Provide the [x, y] coordinate of the cell's center where the given text is located.  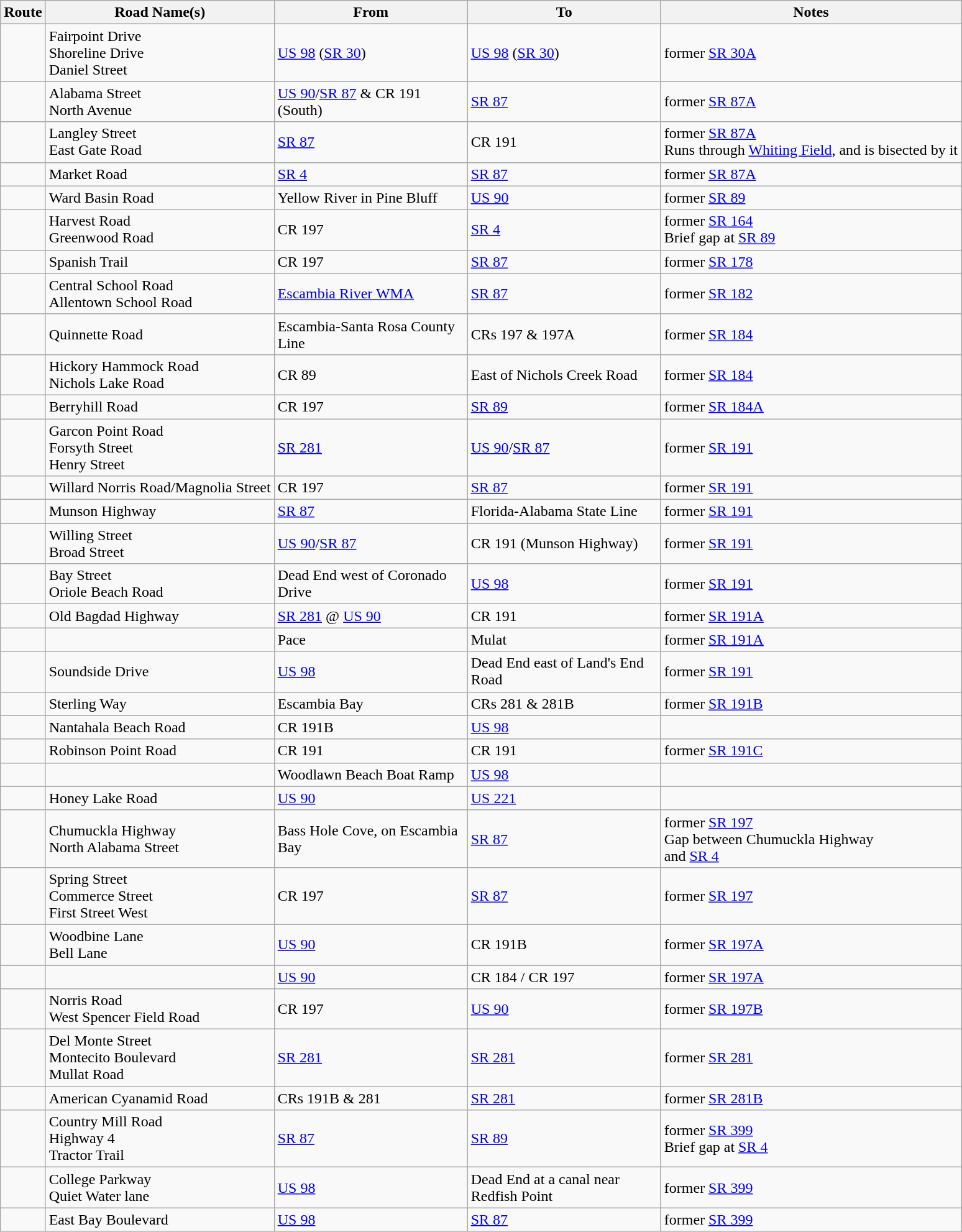
former SR 182 [810, 293]
Honey Lake Road [160, 798]
Central School RoadAllentown School Road [160, 293]
former SR 281 [810, 1058]
Yellow River in Pine Bluff [370, 198]
Mulat [564, 640]
former SR 197Gap between Chumuckla Highwayand SR 4 [810, 839]
former SR 197 [810, 896]
Willard Norris Road/Magnolia Street [160, 488]
SR 281 @ US 90 [370, 616]
Norris RoadWest Spencer Field Road [160, 1009]
CR 184 / CR 197 [564, 977]
Berryhill Road [160, 407]
Dead End at a canal near Redfish Point [564, 1187]
Escambia River WMA [370, 293]
US 221 [564, 798]
Sterling Way [160, 704]
Notes [810, 12]
Woodlawn Beach Boat Ramp [370, 775]
From [370, 12]
Market Road [160, 174]
Soundside Drive [160, 671]
former SR 87ARuns through Whiting Field, and is bisected by it [810, 142]
Fairpoint DriveShoreline DriveDaniel Street [160, 53]
Route [23, 12]
Road Name(s) [160, 12]
former SR 281B [810, 1098]
former SR 399Brief gap at SR 4 [810, 1139]
Escambia-Santa Rosa County Line [370, 334]
East of Nichols Creek Road [564, 374]
Dead End east of Land's End Road [564, 671]
College ParkwayQuiet Water lane [160, 1187]
CRs 191B & 281 [370, 1098]
US 90/SR 87 & CR 191 (South) [370, 102]
former SR 191B [810, 704]
former SR 197B [810, 1009]
Harvest RoadGreenwood Road [160, 230]
Langley StreetEast Gate Road [160, 142]
Spring StreetCommerce StreetFirst Street West [160, 896]
East Bay Boulevard [160, 1220]
Willing StreetBroad Street [160, 543]
Bay StreetOriole Beach Road [160, 584]
Nantahala Beach Road [160, 727]
Escambia Bay [370, 704]
CR 191 (Munson Highway) [564, 543]
Del Monte StreetMontecito BoulevardMullat Road [160, 1058]
CRs 197 & 197A [564, 334]
CRs 281 & 281B [564, 704]
Country Mill RoadHighway 4Tractor Trail [160, 1139]
Ward Basin Road [160, 198]
former SR 89 [810, 198]
Pace [370, 640]
Quinnette Road [160, 334]
former SR 184A [810, 407]
Garcon Point RoadForsyth StreetHenry Street [160, 448]
Florida-Alabama State Line [564, 512]
American Cyanamid Road [160, 1098]
former SR 178 [810, 262]
Spanish Trail [160, 262]
former SR 164Brief gap at SR 89 [810, 230]
Dead End west of Coronado Drive [370, 584]
Robinson Point Road [160, 751]
Hickory Hammock RoadNichols Lake Road [160, 374]
Woodbine LaneBell Lane [160, 945]
Munson Highway [160, 512]
former SR 30A [810, 53]
former SR 191C [810, 751]
CR 89 [370, 374]
To [564, 12]
Alabama StreetNorth Avenue [160, 102]
Bass Hole Cove, on Escambia Bay [370, 839]
Chumuckla HighwayNorth Alabama Street [160, 839]
Old Bagdad Highway [160, 616]
